Locate the cell with the specified text and output its [X, Y] center coordinate. 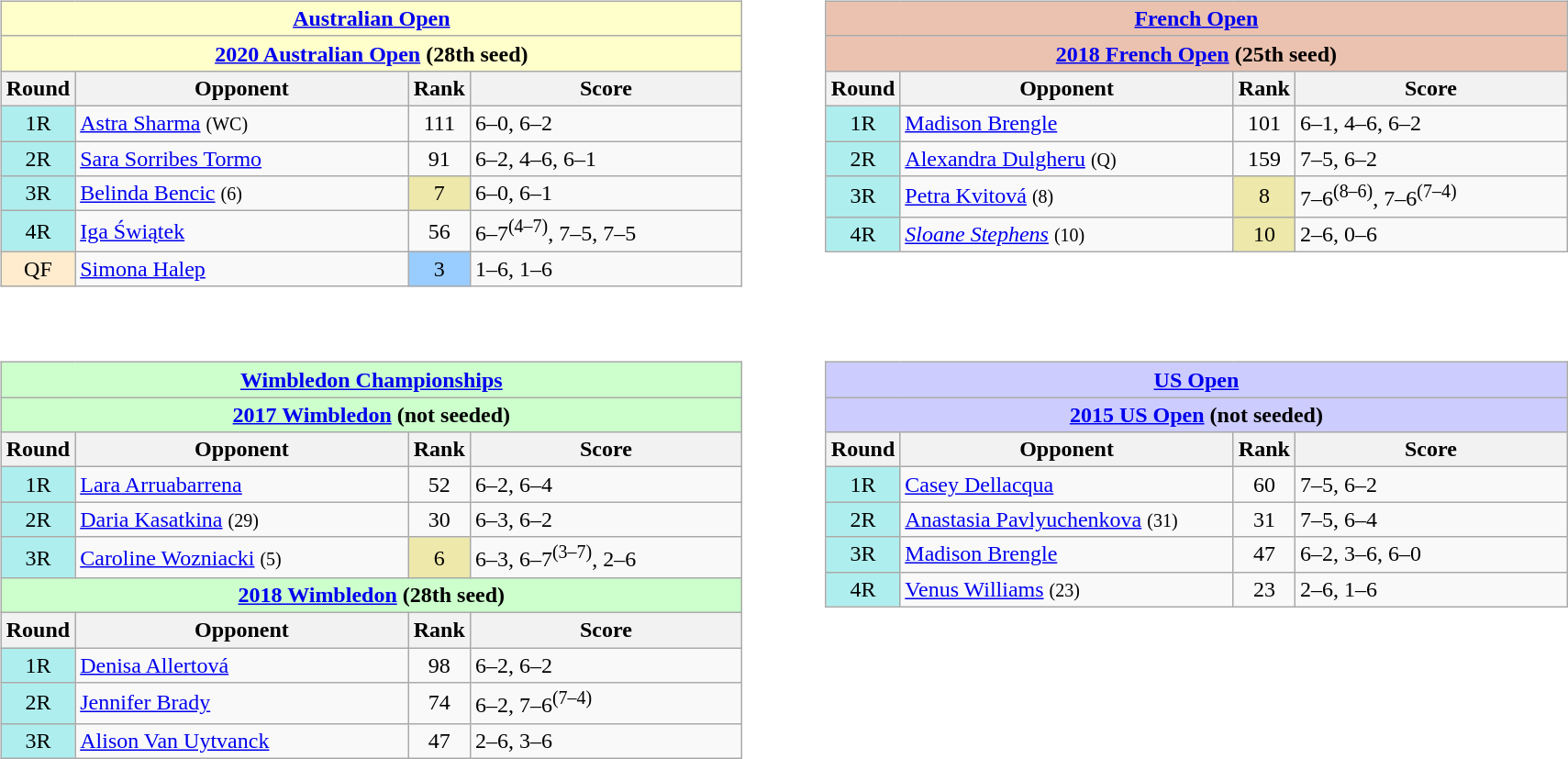
6–2, 6–2 [606, 665]
Iga Świątek [242, 231]
Australian Open [371, 18]
6–7(4–7), 7–5, 7–5 [606, 231]
6–0, 6–1 [606, 194]
2–6, 3–6 [606, 741]
2–6, 0–6 [1430, 234]
91 [439, 159]
Belinda Bencic (6) [242, 194]
1–6, 1–6 [606, 269]
159 [1264, 159]
Sara Sorribes Tormo [242, 159]
6–1, 4–6, 6–2 [1430, 123]
6–0, 6–2 [606, 123]
Sloane Stephens (10) [1067, 234]
111 [439, 123]
Wimbledon Championships [371, 380]
Astra Sharma (WC) [242, 123]
2–6, 1–6 [1430, 589]
Simona Halep [242, 269]
Anastasia Pavlyuchenkova (31) [1067, 519]
Venus Williams (23) [1067, 589]
101 [1264, 123]
Casey Dellacqua [1067, 485]
Lara Arruabarrena [242, 485]
7 [439, 194]
3 [439, 269]
6–3, 6–7(3–7), 2–6 [606, 558]
60 [1264, 485]
French Open [1196, 18]
Petra Kvitová (8) [1067, 196]
8 [1264, 196]
6–3, 6–2 [606, 519]
Denisa Allertová [242, 665]
10 [1264, 234]
QF [38, 269]
2020 Australian Open (28th seed) [371, 53]
6–2, 3–6, 6–0 [1430, 554]
6–2, 6–4 [606, 485]
6 [439, 558]
7–6(8–6), 7–6(7–4) [1430, 196]
2018 French Open (25th seed) [1196, 53]
2018 Wimbledon (28th seed) [371, 596]
US Open [1196, 380]
56 [439, 231]
23 [1264, 589]
Jennifer Brady [242, 703]
31 [1264, 519]
2015 US Open (not seeded) [1196, 415]
98 [439, 665]
6–2, 7–6(7–4) [606, 703]
74 [439, 703]
Alexandra Dulgheru (Q) [1067, 159]
7–5, 6–4 [1430, 519]
Daria Kasatkina (29) [242, 519]
6–2, 4–6, 6–1 [606, 159]
30 [439, 519]
Alison Van Uytvanck [242, 741]
52 [439, 485]
2017 Wimbledon (not seeded) [371, 415]
Caroline Wozniacki (5) [242, 558]
